Locate the cell with the specified text and output its (x, y) center coordinate. 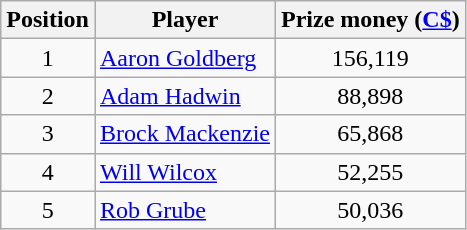
50,036 (370, 210)
Rob Grube (184, 210)
4 (48, 172)
Aaron Goldberg (184, 58)
156,119 (370, 58)
52,255 (370, 172)
Adam Hadwin (184, 96)
Position (48, 20)
88,898 (370, 96)
65,868 (370, 134)
5 (48, 210)
Player (184, 20)
2 (48, 96)
Prize money (C$) (370, 20)
Brock Mackenzie (184, 134)
Will Wilcox (184, 172)
3 (48, 134)
1 (48, 58)
